Capture the cell that displays the provided text and extract its [X, Y] central coordinate. 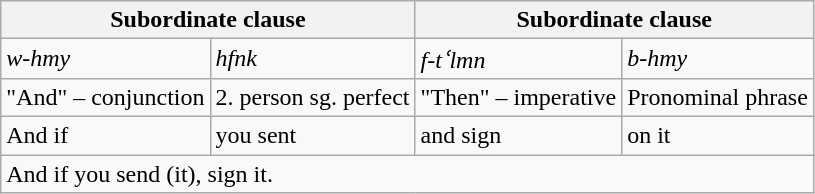
and sign [518, 135]
And if you send (it), sign it. [408, 173]
2. person sg. perfect [312, 97]
And if [106, 135]
you sent [312, 135]
w-hmy [106, 59]
f-tʿlmn [518, 59]
b-hmy [718, 59]
Pronominal phrase [718, 97]
"And" – conjunction [106, 97]
on it [718, 135]
hfnk [312, 59]
"Then" – imperative [518, 97]
